Identify which cell holds the provided text, then report its (x, y) central coordinate. 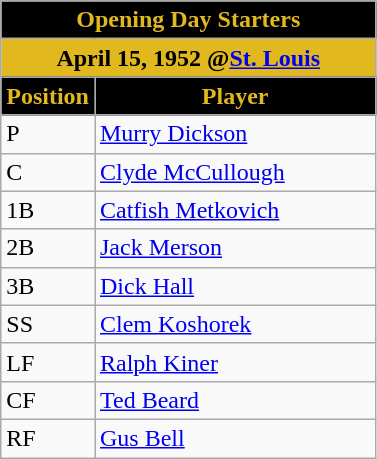
Opening Day Starters (188, 20)
Dick Hall (234, 286)
1B (48, 210)
Murry Dickson (234, 134)
Position (48, 96)
CF (48, 400)
LF (48, 362)
Clem Koshorek (234, 324)
3B (48, 286)
Gus Bell (234, 438)
Ralph Kiner (234, 362)
RF (48, 438)
Ted Beard (234, 400)
P (48, 134)
2B (48, 248)
C (48, 172)
April 15, 1952 @St. Louis (188, 58)
Jack Merson (234, 248)
Player (234, 96)
Catfish Metkovich (234, 210)
SS (48, 324)
Clyde McCullough (234, 172)
